Capture the cell that displays the provided text and extract its (X, Y) central coordinate. 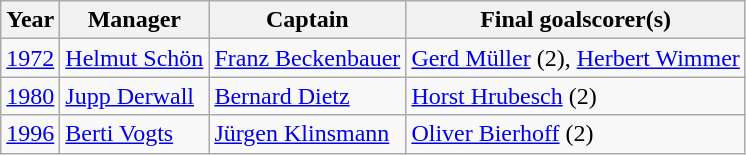
Gerd Müller (2), Herbert Wimmer (576, 58)
Final goalscorer(s) (576, 20)
Oliver Bierhoff (2) (576, 134)
Jupp Derwall (134, 96)
Captain (308, 20)
Berti Vogts (134, 134)
Franz Beckenbauer (308, 58)
Helmut Schön (134, 58)
Year (30, 20)
1996 (30, 134)
Bernard Dietz (308, 96)
1980 (30, 96)
Manager (134, 20)
1972 (30, 58)
Jürgen Klinsmann (308, 134)
Horst Hrubesch (2) (576, 96)
